Identify which cell holds the provided text, then report its (x, y) central coordinate. 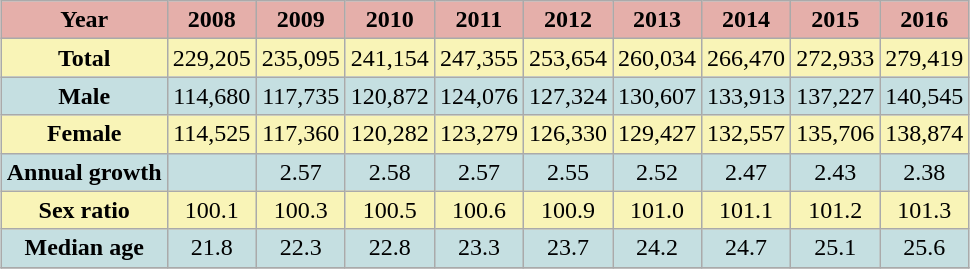
120,872 (390, 96)
Total (84, 58)
2012 (568, 20)
266,470 (746, 58)
25.6 (924, 248)
2.38 (924, 172)
114,525 (212, 134)
124,076 (478, 96)
23.7 (568, 248)
100.5 (390, 210)
23.3 (478, 248)
Annual growth (84, 172)
101.2 (836, 210)
101.3 (924, 210)
2.47 (746, 172)
100.9 (568, 210)
130,607 (658, 96)
2008 (212, 20)
2016 (924, 20)
117,735 (300, 96)
260,034 (658, 58)
120,282 (390, 134)
24.2 (658, 248)
138,874 (924, 134)
22.8 (390, 248)
100.1 (212, 210)
117,360 (300, 134)
2009 (300, 20)
100.6 (478, 210)
241,154 (390, 58)
22.3 (300, 248)
114,680 (212, 96)
272,933 (836, 58)
127,324 (568, 96)
21.8 (212, 248)
2.52 (658, 172)
100.3 (300, 210)
101.1 (746, 210)
129,427 (658, 134)
253,654 (568, 58)
2010 (390, 20)
235,095 (300, 58)
2011 (478, 20)
25.1 (836, 248)
2.58 (390, 172)
2013 (658, 20)
Female (84, 134)
247,355 (478, 58)
229,205 (212, 58)
24.7 (746, 248)
133,913 (746, 96)
126,330 (568, 134)
135,706 (836, 134)
2014 (746, 20)
132,557 (746, 134)
101.0 (658, 210)
Male (84, 96)
Median age (84, 248)
2015 (836, 20)
140,545 (924, 96)
2.43 (836, 172)
Year (84, 20)
2.55 (568, 172)
137,227 (836, 96)
123,279 (478, 134)
279,419 (924, 58)
Sex ratio (84, 210)
